Detect which cell encompasses the target text, then output its [x, y] center coordinate. 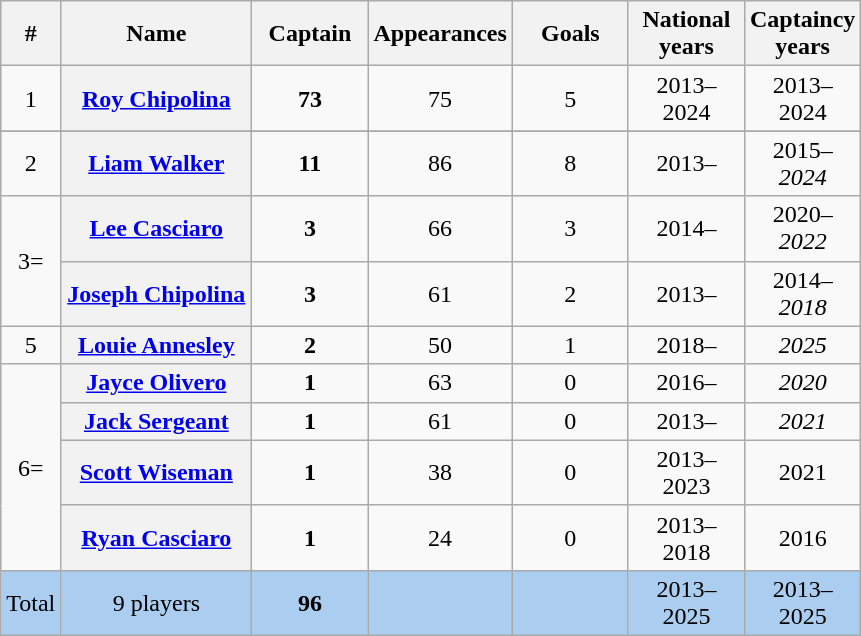
Captain [310, 34]
2025 [802, 345]
Ryan Casciaro [156, 538]
2020–2022 [802, 228]
8 [570, 164]
Jayce Olivero [156, 383]
2015–2024 [802, 164]
63 [440, 383]
2016 [802, 538]
24 [440, 538]
# [31, 34]
Scott Wiseman [156, 472]
Captaincy years [802, 34]
2020 [802, 383]
2014–2018 [802, 294]
Liam Walker [156, 164]
2014– [686, 228]
2018– [686, 345]
Joseph Chipolina [156, 294]
Goals [570, 34]
11 [310, 164]
Total [31, 602]
50 [440, 345]
86 [440, 164]
9 players [156, 602]
Appearances [440, 34]
73 [310, 98]
2016– [686, 383]
96 [310, 602]
38 [440, 472]
3= [31, 261]
66 [440, 228]
Roy Chipolina [156, 98]
2013–2023 [686, 472]
2013–2018 [686, 538]
Name [156, 34]
Lee Casciaro [156, 228]
75 [440, 98]
6= [31, 467]
Jack Sergeant [156, 421]
National years [686, 34]
Louie Annesley [156, 345]
